Provide the (x, y) coordinate of the cell's center where the given text is located.  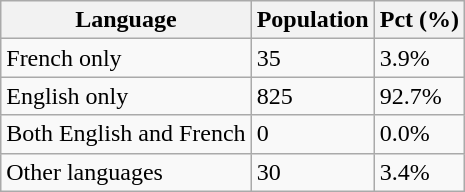
French only (126, 58)
0 (312, 134)
35 (312, 58)
Population (312, 20)
0.0% (419, 134)
Both English and French (126, 134)
Language (126, 20)
30 (312, 172)
3.9% (419, 58)
825 (312, 96)
Other languages (126, 172)
3.4% (419, 172)
92.7% (419, 96)
English only (126, 96)
Pct (%) (419, 20)
